Find where the given text appears and provide that cell's center as [X, Y] coordinate. 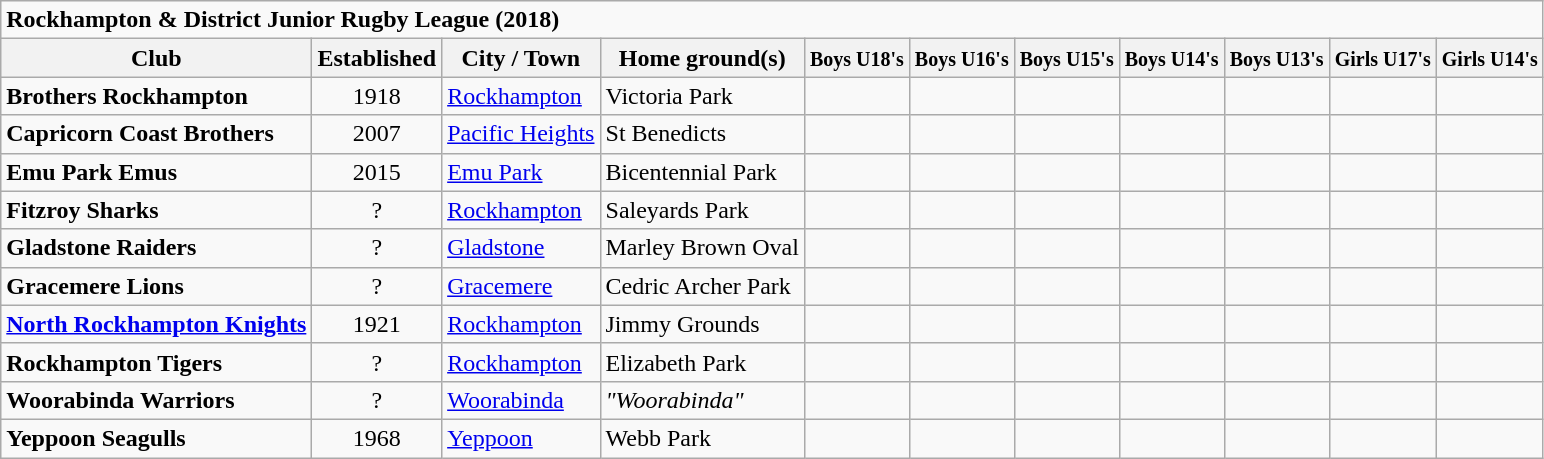
Rockhampton & District Junior Rugby League (2018) [772, 20]
Gracemere [521, 286]
Home ground(s) [702, 58]
Jimmy Grounds [702, 324]
"Woorabinda" [702, 400]
St Benedicts [702, 134]
Cedric Archer Park [702, 286]
Saleyards Park [702, 210]
Boys U14's [1172, 58]
Webb Park [702, 438]
Gracemere Lions [156, 286]
City / Town [521, 58]
Capricorn Coast Brothers [156, 134]
Bicentennial Park [702, 172]
Pacific Heights [521, 134]
Marley Brown Oval [702, 248]
2015 [377, 172]
Boys U13's [1276, 58]
Established [377, 58]
Emu Park [521, 172]
Rockhampton Tigers [156, 362]
Club [156, 58]
1968 [377, 438]
Elizabeth Park [702, 362]
North Rockhampton Knights [156, 324]
Boys U18's [856, 58]
Girls U14's [1490, 58]
Woorabinda Warriors [156, 400]
Yeppoon [521, 438]
Gladstone [521, 248]
Boys U16's [962, 58]
Emu Park Emus [156, 172]
2007 [377, 134]
1921 [377, 324]
Brothers Rockhampton [156, 96]
Victoria Park [702, 96]
Woorabinda [521, 400]
Yeppoon Seagulls [156, 438]
Girls U17's [1382, 58]
Boys U15's [1066, 58]
Gladstone Raiders [156, 248]
Fitzroy Sharks [156, 210]
1918 [377, 96]
